Search for the cell housing the specified text and yield its (x, y) center coordinate. 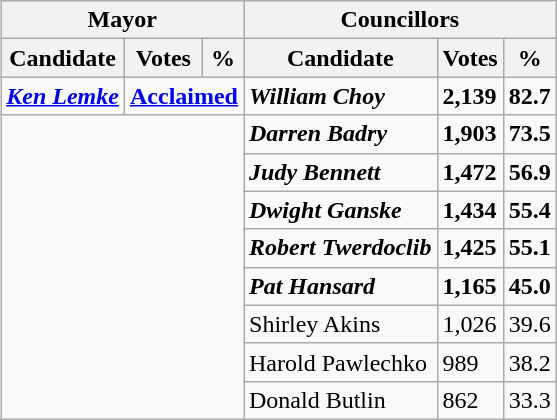
Dwight Ganske (341, 210)
Ken Lemke (63, 96)
Mayor (122, 20)
2,139 (470, 96)
Pat Hansard (341, 286)
1,165 (470, 286)
Shirley Akins (341, 324)
55.4 (530, 210)
1,903 (470, 134)
45.0 (530, 286)
39.6 (530, 324)
82.7 (530, 96)
Donald Butlin (341, 400)
Robert Twerdoclib (341, 248)
38.2 (530, 362)
Darren Badry (341, 134)
55.1 (530, 248)
56.9 (530, 172)
Acclaimed (184, 96)
Judy Bennett (341, 172)
1,425 (470, 248)
1,434 (470, 210)
Harold Pawlechko (341, 362)
33.3 (530, 400)
William Choy (341, 96)
1,472 (470, 172)
Councillors (400, 20)
862 (470, 400)
989 (470, 362)
73.5 (530, 134)
1,026 (470, 324)
